Return the (x, y) coordinate for the center point of the cell that contains the specified text.  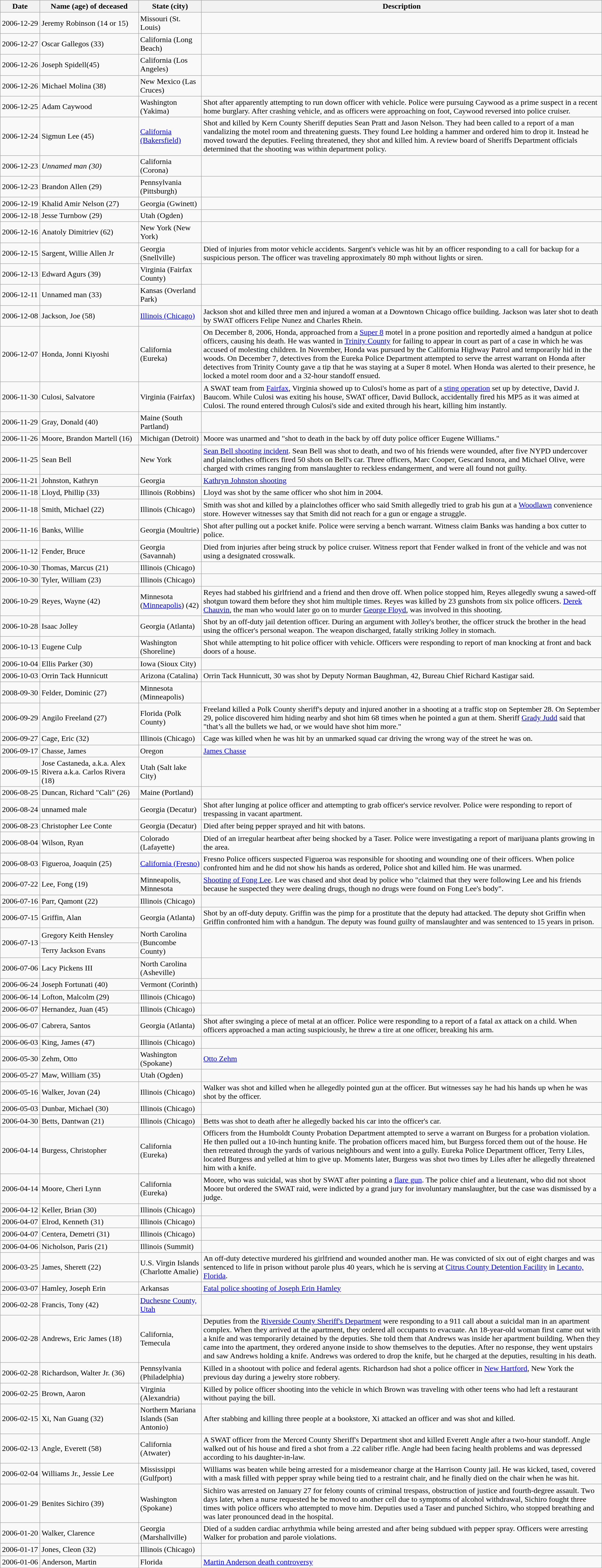
Duncan, Richard "Cali" (26) (89, 793)
Virginia (Alexandria) (170, 1394)
Orrin Tack Hunnicutt (89, 676)
2006-08-03 (20, 863)
2006-09-17 (20, 751)
2006-07-13 (20, 943)
Minneapolis, Minnesota (170, 884)
Georgia (Savannah) (170, 551)
Maw, William (35) (89, 1075)
Martin Anderson death controversy (402, 1562)
Lloyd, Phillip (33) (89, 493)
State (city) (170, 6)
Illinois (Summit) (170, 1246)
Utah (Salt lake City) (170, 772)
2006-11-16 (20, 530)
Fender, Bruce (89, 551)
Anatoly Dimitriev (62) (89, 232)
Cabrera, Santos (89, 1026)
2006-10-28 (20, 626)
Thomas, Marcus (21) (89, 568)
Missouri (St. Louis) (170, 23)
Lloyd was shot by the same officer who shot him in 2004. (402, 493)
Georgia (170, 480)
Brandon Allen (29) (89, 187)
2006-04-06 (20, 1246)
2006-04-30 (20, 1121)
Wilson, Ryan (89, 843)
California (Bakersfield) (170, 136)
Shot after pulling out a pocket knife. Police were serving a bench warrant. Witness claim Banks was handing a box cutter to police. (402, 530)
Fatal police shooting of Joseph Erin Hamley (402, 1288)
2006-05-27 (20, 1075)
Tyler, William (23) (89, 580)
Georgia (Snellville) (170, 253)
2008-09-30 (20, 693)
Unnamed man (30) (89, 166)
Smith, Michael (22) (89, 509)
Betts was shot to death after he allegedly backed his car into the officer's car. (402, 1121)
Hernandez, Juan (45) (89, 1009)
Elrod, Kenneth (31) (89, 1222)
California (Los Angeles) (170, 65)
Moore, Brandon Martell (16) (89, 439)
2006-12-15 (20, 253)
North Carolina (Asheville) (170, 968)
2006-05-16 (20, 1092)
Vermont (Corinth) (170, 985)
Shot while attempting to hit police officer with vehicle. Officers were responding to report of man knocking at front and back doors of a house. (402, 647)
2006-05-30 (20, 1059)
Sean Bell (89, 460)
Lee, Fong (19) (89, 884)
Xi, Nan Guang (32) (89, 1419)
California (Long Beach) (170, 44)
2006-10-13 (20, 647)
Died of an irregular heartbeat after being shocked by a Taser. Police were investigating a report of marijuana plants growing in the area. (402, 843)
Lofton, Malcolm (29) (89, 997)
Walker, Jovan (24) (89, 1092)
Griffin, Alan (89, 918)
2006-07-06 (20, 968)
U.S. Virgin Islands (Charlotte Amalie) (170, 1267)
2006-11-30 (20, 397)
2006-12-16 (20, 232)
North Carolina (Buncombe County) (170, 943)
2006-12-19 (20, 203)
2006-12-24 (20, 136)
Killed by police officer shooting into the vehicle in which Brown was traveling with other teens who had left a restaurant without paying the bill. (402, 1394)
Isaac Jolley (89, 626)
Otto Zehm (402, 1059)
After stabbing and killing three people at a bookstore, Xi attacked an officer and was shot and killed. (402, 1419)
Nicholson, Paris (21) (89, 1246)
Keller, Brian (30) (89, 1209)
Unnamed man (33) (89, 295)
Kathryn Johnston shooting (402, 480)
Parr, Qamont (22) (89, 901)
Christopher Lee Conte (89, 826)
2006-02-13 (20, 1448)
2006-06-03 (20, 1042)
Kansas (Overland Park) (170, 295)
2006-10-03 (20, 676)
Brown, Aaron (89, 1394)
2006-11-21 (20, 480)
Burgess, Christopher (89, 1150)
Khalid Amir Nelson (27) (89, 203)
unnamed male (89, 809)
Arizona (Catalina) (170, 676)
Culosi, Salvatore (89, 397)
2006-01-17 (20, 1549)
Minnesota (Minneapolis) (170, 693)
Maine (South Partland) (170, 422)
Washington (Shoreline) (170, 647)
Jones, Cleon (32) (89, 1549)
2006-07-22 (20, 884)
James, Sherett (22) (89, 1267)
Illinois (Robbins) (170, 493)
Iowa (Sioux City) (170, 664)
Washington (Yakima) (170, 107)
2006-01-29 (20, 1503)
Dunbar, Michael (30) (89, 1108)
New Mexico (Las Cruces) (170, 86)
Sigmun Lee (45) (89, 136)
Cage, Eric (32) (89, 739)
2006-07-16 (20, 901)
Northern Mariana Islands (San Antonio) (170, 1419)
Description (402, 6)
Richardson, Walter Jr. (36) (89, 1372)
2006-06-24 (20, 985)
Angle, Everett (58) (89, 1448)
Honda, Jonni Kiyoshi (89, 354)
2006-10-29 (20, 601)
2006-09-29 (20, 718)
Benites Sichiro (39) (89, 1503)
2006-09-27 (20, 739)
Gregory Keith Hensley (89, 935)
Oregon (170, 751)
2006-04-12 (20, 1209)
2006-11-25 (20, 460)
Died after being pepper sprayed and hit with batons. (402, 826)
2006-12-18 (20, 215)
James Chasse (402, 751)
Francis, Tony (42) (89, 1305)
Georgia (Moultrie) (170, 530)
Lacy Pickens III (89, 968)
2006-07-15 (20, 918)
Moore was unarmed and "shot to death in the back by off duty police officer Eugene Williams." (402, 439)
Cage was killed when he was hit by an unmarked squad car driving the wrong way of the street he was on. (402, 739)
Pennsylvania (Pittsburgh) (170, 187)
California (Corona) (170, 166)
Date (20, 6)
2006-08-25 (20, 793)
Virginia (Fairfax County) (170, 274)
Minnesota (Minneapolis) (42) (170, 601)
2006-09-15 (20, 772)
Florida (Polk County) (170, 718)
New York (170, 460)
Anderson, Martin (89, 1562)
2006-08-04 (20, 843)
Banks, Willie (89, 530)
Arkansas (170, 1288)
2006-08-23 (20, 826)
2006-11-26 (20, 439)
2006‑12‑25 (20, 107)
2006-01-06 (20, 1562)
Walker was shot and killed when he allegedly pointed gun at the officer. But witnesses say he had his hands up when he was shot by the officer. (402, 1092)
Eugene Culp (89, 647)
Joseph Fortunati (40) (89, 985)
King, James (47) (89, 1042)
2006-10-04 (20, 664)
2006-05-03 (20, 1108)
New York (New York) (170, 232)
Colorado (Lafayette) (170, 843)
California (Atwater) (170, 1448)
Pennsylvania (Philadelphia) (170, 1372)
2006-12-07 (20, 354)
Chasse, James (89, 751)
Jesse Turnbow (29) (89, 215)
2006-03-07 (20, 1288)
2006-01-20 (20, 1533)
Duchesne County, Utah (170, 1305)
Maine (Portland) (170, 793)
2006-06-14 (20, 997)
Zehm, Otto (89, 1059)
Jeremy Robinson (14 or 15) (89, 23)
2006-08-24 (20, 809)
Terry Jackson Evans (89, 950)
Michael Molina (38) (89, 86)
Betts, Dantwan (21) (89, 1121)
Joseph Spidell(45) (89, 65)
2006-12-08 (20, 316)
2006-02-15 (20, 1419)
Reyes, Wayne (42) (89, 601)
California, Temecula (170, 1339)
2006-12-11 (20, 295)
Jose Castaneda, a.k.a. Alex Rivera a.k.a. Carlos Rivera (18) (89, 772)
Figueroa, Joaquin (25) (89, 863)
2006-11-29 (20, 422)
Walker, Clarence (89, 1533)
2006-03-25 (20, 1267)
Sargent, Willie Allen Jr (89, 253)
Felder, Dominic (27) (89, 693)
Georgia (Gwinett) (170, 203)
Hamley, Joseph Erin (89, 1288)
Ellis Parker (30) (89, 664)
Jackson, Joe (58) (89, 316)
2006-02-25 (20, 1394)
Mississippi (Gulfport) (170, 1473)
Michigan (Detroit) (170, 439)
Orrin Tack Hunnicutt, 30 was shot by Deputy Norman Baughman, 42, Bureau Chief Richard Kastigar said. (402, 676)
Johnston, Kathryn (89, 480)
Angilo Freeland (27) (89, 718)
2006-12-29 (20, 23)
Georgia (Marshallville) (170, 1533)
Williams Jr., Jessie Lee (89, 1473)
Oscar Gallegos (33) (89, 44)
Name (age) of deceased (89, 6)
Adam Caywood (89, 107)
Virginia (Fairfax) (170, 397)
2006-12-27 (20, 44)
Andrews, Eric James (18) (89, 1339)
Edward Agurs (39) (89, 274)
2006-11-12 (20, 551)
Moore, Cheri Lynn (89, 1189)
Gray, Donald (40) (89, 422)
Centera, Demetri (31) (89, 1234)
Florida (170, 1562)
2006-12-13 (20, 274)
2006-02-04 (20, 1473)
California (Fresno) (170, 863)
